Output the [x, y] coordinate of the center of the cell containing the given text.  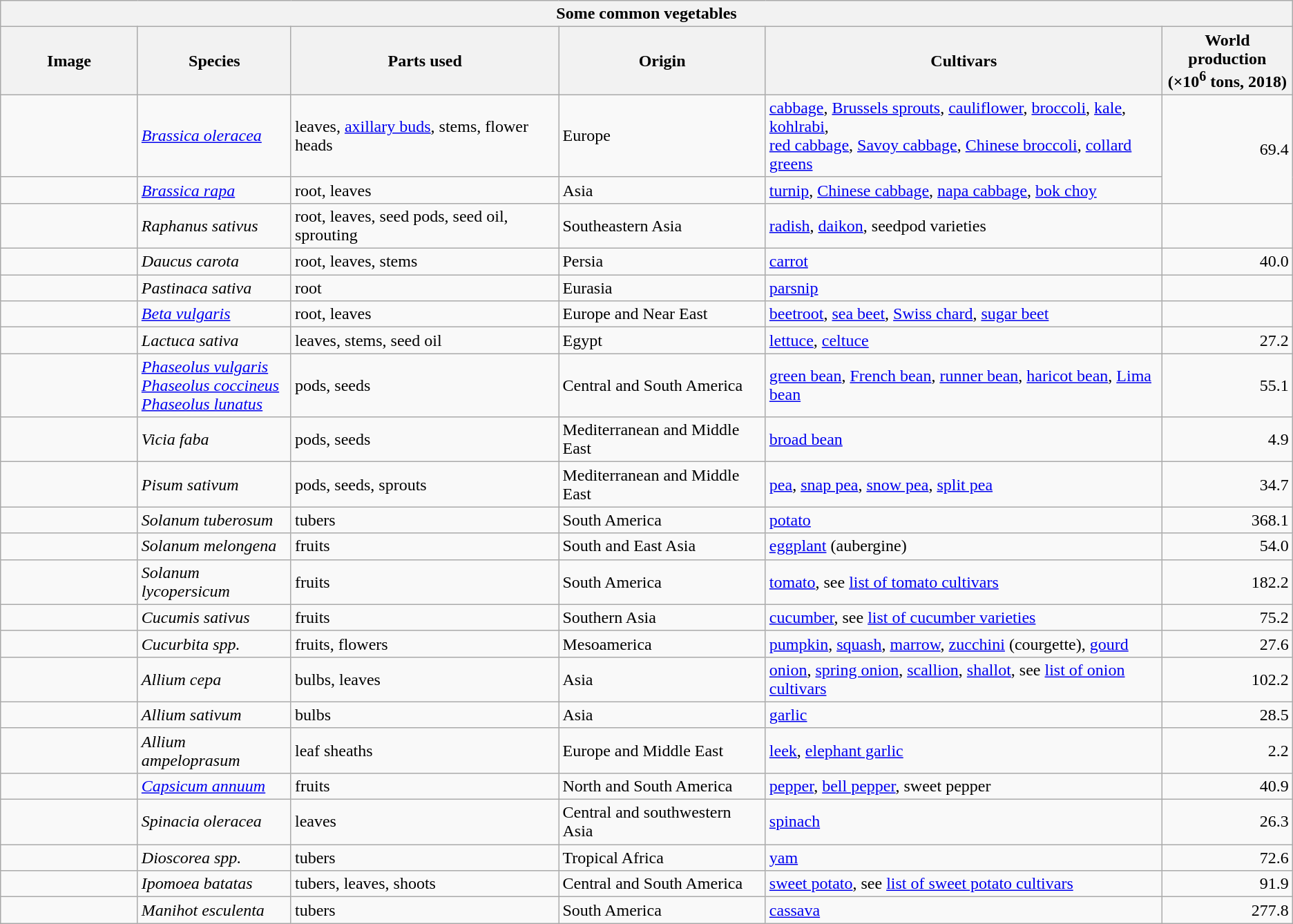
cucumber, see list of cucumber varieties [964, 617]
Manihot esculenta [214, 910]
leaves, axillary buds, stems, flower heads [425, 135]
Allium cepa [214, 680]
55.1 [1227, 385]
Image [69, 61]
Solanum lycopersicum [214, 581]
28.5 [1227, 715]
bulbs, leaves [425, 680]
26.3 [1227, 822]
Pisum sativum [214, 485]
pods, seeds, sprouts [425, 485]
broad bean [964, 439]
leaf sheaths [425, 750]
root [425, 288]
onion, spring onion, scallion, shallot, see list of onion cultivars [964, 680]
Persia [662, 262]
World production(×106 tons, 2018) [1227, 61]
Vicia faba [214, 439]
pepper, bell pepper, sweet pepper [964, 786]
Raphanus sativus [214, 225]
root, leaves, stems [425, 262]
pea, snap pea, snow pea, split pea [964, 485]
Allium sativum [214, 715]
Species [214, 61]
34.7 [1227, 485]
Spinacia oleracea [214, 822]
Daucus carota [214, 262]
Ipomoea batatas [214, 884]
Lactuca sativa [214, 340]
Capsicum annuum [214, 786]
Mesoamerica [662, 644]
40.0 [1227, 262]
Europe and Middle East [662, 750]
Pastinaca sativa [214, 288]
garlic [964, 715]
182.2 [1227, 581]
parsnip [964, 288]
Cucumis sativus [214, 617]
cabbage, Brussels sprouts, cauliflower, broccoli, kale, kohlrabi,red cabbage, Savoy cabbage, Chinese broccoli, collard greens [964, 135]
Origin [662, 61]
27.2 [1227, 340]
27.6 [1227, 644]
Brassica oleracea [214, 135]
69.4 [1227, 149]
Tropical Africa [662, 858]
cassava [964, 910]
Brassica rapa [214, 190]
yam [964, 858]
bulbs [425, 715]
carrot [964, 262]
Europe [662, 135]
root, leaves, seed pods, seed oil, sprouting [425, 225]
Central and southwestern Asia [662, 822]
Allium ampeloprasum [214, 750]
North and South America [662, 786]
Cultivars [964, 61]
54.0 [1227, 546]
Eurasia [662, 288]
beetroot, sea beet, Swiss chard, sugar beet [964, 314]
radish, daikon, seedpod varieties [964, 225]
Solanum melongena [214, 546]
Europe and Near East [662, 314]
turnip, Chinese cabbage, napa cabbage, bok choy [964, 190]
Egypt [662, 340]
green bean, French bean, runner bean, haricot bean, Lima bean [964, 385]
leek, elephant garlic [964, 750]
2.2 [1227, 750]
102.2 [1227, 680]
sweet potato, see list of sweet potato cultivars [964, 884]
72.6 [1227, 858]
Solanum tuberosum [214, 520]
Some common vegetables [646, 14]
pumpkin, squash, marrow, zucchini (courgette), gourd [964, 644]
tubers, leaves, shoots [425, 884]
tomato, see list of tomato cultivars [964, 581]
Southern Asia [662, 617]
leaves, stems, seed oil [425, 340]
South and East Asia [662, 546]
4.9 [1227, 439]
potato [964, 520]
91.9 [1227, 884]
lettuce, celtuce [964, 340]
eggplant (aubergine) [964, 546]
spinach [964, 822]
75.2 [1227, 617]
Beta vulgaris [214, 314]
Dioscorea spp. [214, 858]
Phaseolus vulgarisPhaseolus coccineusPhaseolus lunatus [214, 385]
368.1 [1227, 520]
Cucurbita spp. [214, 644]
leaves [425, 822]
40.9 [1227, 786]
277.8 [1227, 910]
Southeastern Asia [662, 225]
Parts used [425, 61]
fruits, flowers [425, 644]
